Return the [X, Y] coordinate for the center point of the cell that contains the specified text.  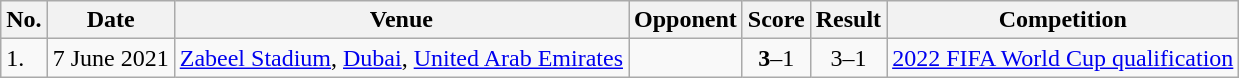
1. [24, 58]
Date [110, 20]
Opponent [685, 20]
Competition [1063, 20]
No. [24, 20]
7 June 2021 [110, 58]
Score [776, 20]
Zabeel Stadium, Dubai, United Arab Emirates [401, 58]
Result [848, 20]
Venue [401, 20]
2022 FIFA World Cup qualification [1063, 58]
